Capture the cell that displays the provided text and extract its [x, y] central coordinate. 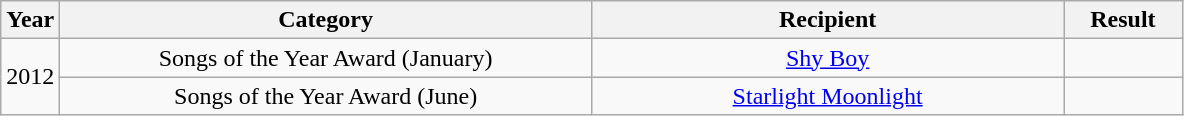
Result [1123, 20]
Category [326, 20]
Songs of the Year Award (June) [326, 96]
2012 [30, 77]
Shy Boy [827, 58]
Year [30, 20]
Starlight Moonlight [827, 96]
Songs of the Year Award (January) [326, 58]
Recipient [827, 20]
